Return the [x, y] coordinate for the center point of the cell that contains the specified text.  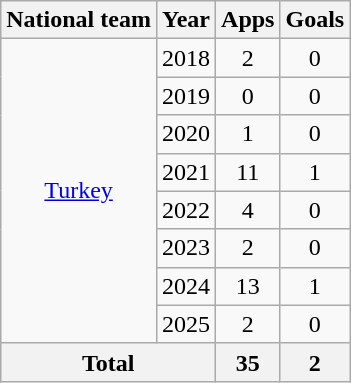
2022 [186, 210]
2024 [186, 286]
2025 [186, 324]
2023 [186, 248]
Total [108, 362]
Year [186, 20]
Turkey [79, 191]
Goals [315, 20]
2019 [186, 96]
2021 [186, 172]
11 [248, 172]
4 [248, 210]
2020 [186, 134]
2018 [186, 58]
13 [248, 286]
Apps [248, 20]
National team [79, 20]
35 [248, 362]
